Pinpoint the cell where the given text exists, returning its (x, y) midpoint coordinate. 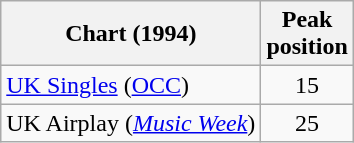
Peakposition (307, 34)
15 (307, 85)
Chart (1994) (131, 34)
UK Airplay (Music Week) (131, 123)
25 (307, 123)
UK Singles (OCC) (131, 85)
